Pinpoint the cell where the given text exists, returning its [X, Y] midpoint coordinate. 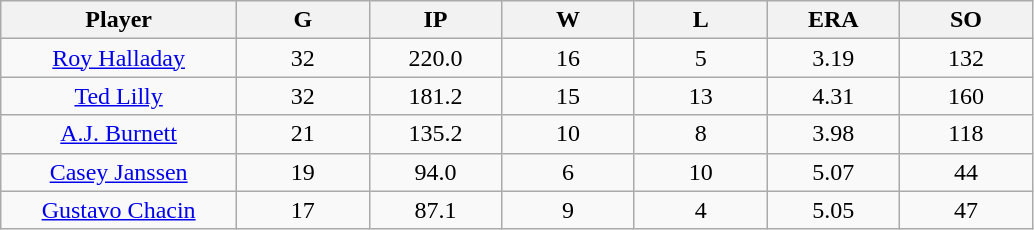
87.1 [436, 210]
132 [966, 58]
135.2 [436, 134]
220.0 [436, 58]
181.2 [436, 96]
44 [966, 172]
5.05 [834, 210]
9 [568, 210]
IP [436, 20]
94.0 [436, 172]
6 [568, 172]
SO [966, 20]
A.J. Burnett [119, 134]
3.19 [834, 58]
Ted Lilly [119, 96]
5.07 [834, 172]
160 [966, 96]
Casey Janssen [119, 172]
15 [568, 96]
13 [700, 96]
ERA [834, 20]
16 [568, 58]
17 [304, 210]
5 [700, 58]
8 [700, 134]
118 [966, 134]
3.98 [834, 134]
4 [700, 210]
Gustavo Chacin [119, 210]
21 [304, 134]
G [304, 20]
19 [304, 172]
Player [119, 20]
L [700, 20]
4.31 [834, 96]
W [568, 20]
Roy Halladay [119, 58]
47 [966, 210]
